Detect which cell encompasses the target text, then output its (X, Y) center coordinate. 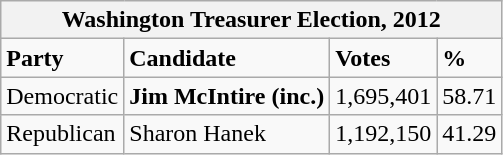
1,695,401 (384, 96)
41.29 (470, 134)
Votes (384, 58)
1,192,150 (384, 134)
Democratic (62, 96)
Republican (62, 134)
Sharon Hanek (227, 134)
Party (62, 58)
% (470, 58)
Jim McIntire (inc.) (227, 96)
Washington Treasurer Election, 2012 (252, 20)
Candidate (227, 58)
58.71 (470, 96)
